Capture the cell that displays the provided text and extract its (x, y) central coordinate. 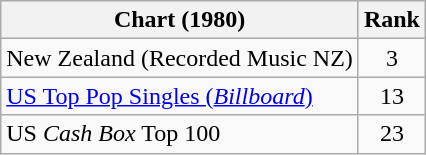
New Zealand (Recorded Music NZ) (180, 58)
Rank (392, 20)
Chart (1980) (180, 20)
13 (392, 96)
3 (392, 58)
US Top Pop Singles (Billboard) (180, 96)
US Cash Box Top 100 (180, 134)
23 (392, 134)
